Locate the cell with the specified text and output its [x, y] center coordinate. 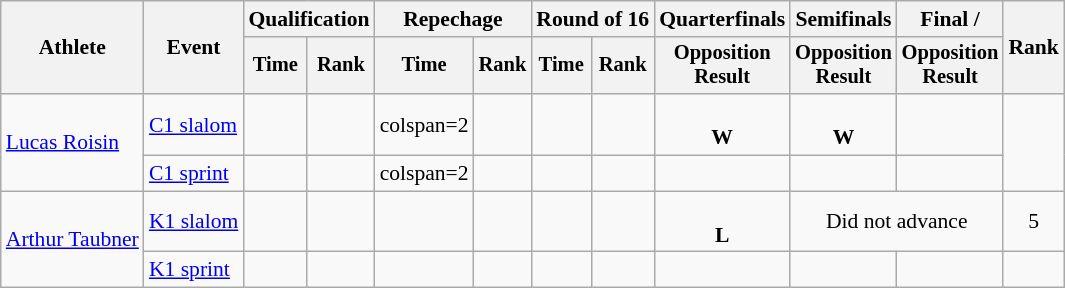
Did not advance [896, 222]
C1 slalom [194, 124]
Qualification [308, 19]
Semifinals [844, 19]
K1 sprint [194, 270]
Quarterfinals [722, 19]
Event [194, 48]
Lucas Roisin [72, 142]
C1 sprint [194, 174]
Athlete [72, 48]
K1 slalom [194, 222]
5 [1034, 222]
Final / [950, 19]
Arthur Taubner [72, 240]
Round of 16 [592, 19]
L [722, 222]
Repechage [454, 19]
